Pinpoint the cell where the given text exists, returning its [x, y] midpoint coordinate. 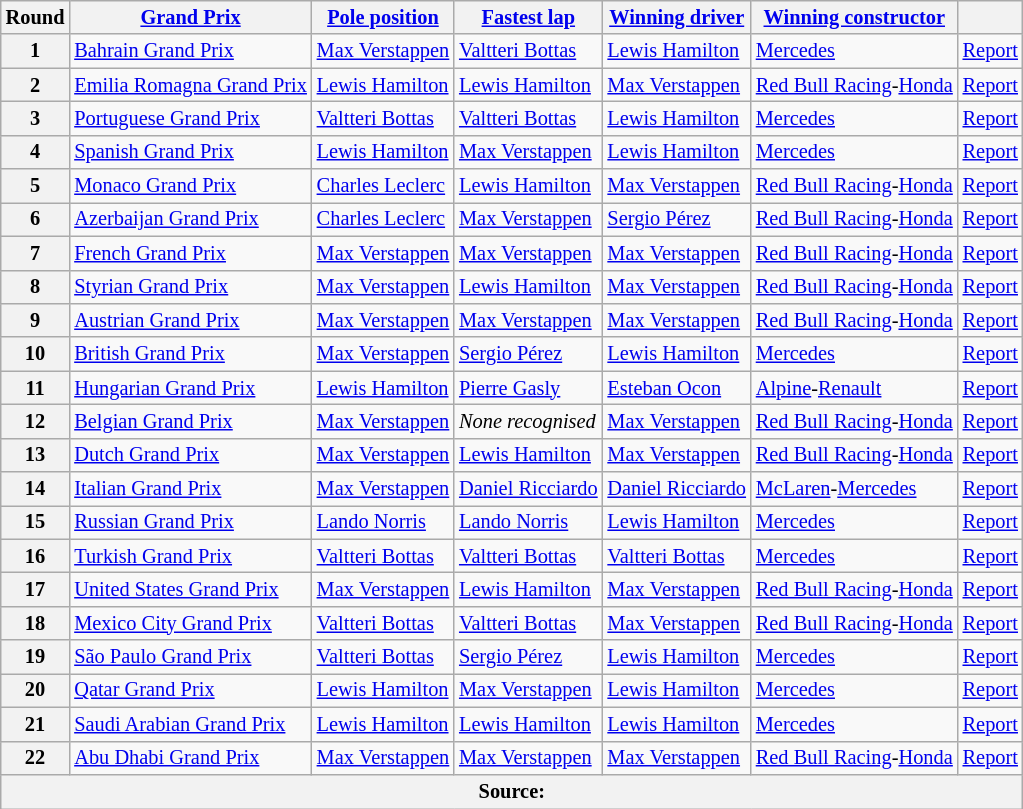
22 [36, 758]
Austrian Grand Prix [190, 320]
Fastest lap [528, 17]
Winning driver [677, 17]
Italian Grand Prix [190, 489]
Portuguese Grand Prix [190, 118]
Russian Grand Prix [190, 522]
19 [36, 657]
Esteban Ocon [677, 388]
7 [36, 253]
Qatar Grand Prix [190, 690]
4 [36, 152]
Belgian Grand Prix [190, 421]
15 [36, 522]
Styrian Grand Prix [190, 287]
Turkish Grand Prix [190, 556]
Abu Dhabi Grand Prix [190, 758]
Pole position [383, 17]
10 [36, 354]
São Paulo Grand Prix [190, 657]
French Grand Prix [190, 253]
2 [36, 85]
3 [36, 118]
United States Grand Prix [190, 589]
1 [36, 51]
British Grand Prix [190, 354]
Monaco Grand Prix [190, 186]
Source: [512, 791]
Bahrain Grand Prix [190, 51]
20 [36, 690]
Hungarian Grand Prix [190, 388]
Pierre Gasly [528, 388]
Saudi Arabian Grand Prix [190, 724]
Emilia Romagna Grand Prix [190, 85]
18 [36, 623]
Round [36, 17]
Winning constructor [854, 17]
Dutch Grand Prix [190, 455]
17 [36, 589]
Alpine-Renault [854, 388]
21 [36, 724]
McLaren-Mercedes [854, 489]
13 [36, 455]
Mexico City Grand Prix [190, 623]
Azerbaijan Grand Prix [190, 219]
11 [36, 388]
16 [36, 556]
Grand Prix [190, 17]
8 [36, 287]
5 [36, 186]
12 [36, 421]
6 [36, 219]
Spanish Grand Prix [190, 152]
14 [36, 489]
None recognised [528, 421]
9 [36, 320]
